Scan for the cell matching the given text and deliver its [X, Y] coordinate at center. 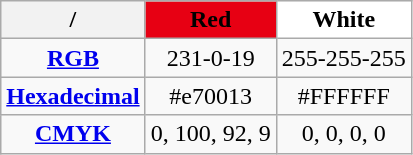
231-0-19 [210, 58]
#FFFFFF [344, 96]
White [344, 20]
0, 0, 0, 0 [344, 134]
255-255-255 [344, 58]
0, 100, 92, 9 [210, 134]
Red [210, 20]
Hexadecimal [73, 96]
RGB [73, 58]
CMYK [73, 134]
#e70013 [210, 96]
/ [73, 20]
